For the text-containing cell, return its midpoint in (X, Y) coordinate format. 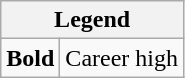
Bold (30, 58)
Career high (122, 58)
Legend (92, 20)
